Locate the cell with the specified text and output its [x, y] center coordinate. 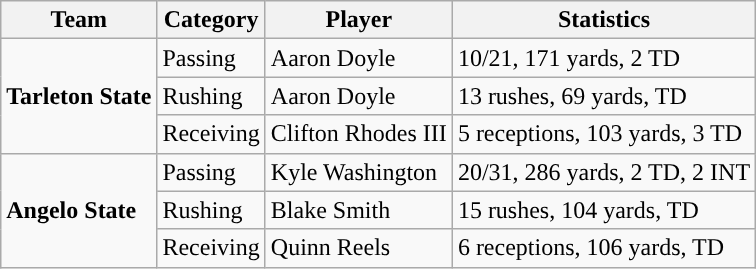
Clifton Rhodes III [358, 134]
Blake Smith [358, 210]
Statistics [604, 20]
6 receptions, 106 yards, TD [604, 248]
Tarleton State [79, 96]
13 rushes, 69 yards, TD [604, 96]
5 receptions, 103 yards, 3 TD [604, 134]
10/21, 171 yards, 2 TD [604, 58]
Angelo State [79, 210]
Team [79, 20]
20/31, 286 yards, 2 TD, 2 INT [604, 172]
Kyle Washington [358, 172]
15 rushes, 104 yards, TD [604, 210]
Player [358, 20]
Quinn Reels [358, 248]
Category [211, 20]
